Pinpoint the cell where the given text exists, returning its (x, y) midpoint coordinate. 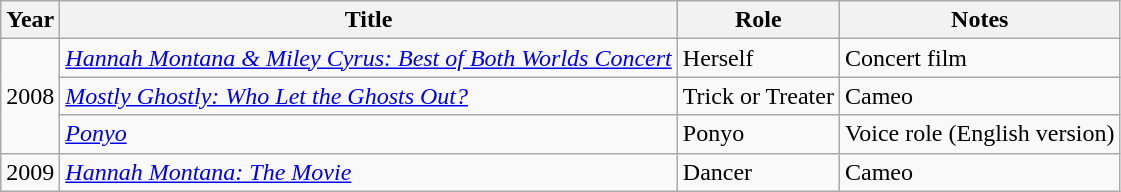
Dancer (758, 172)
Title (368, 20)
Concert film (980, 58)
2009 (30, 172)
Notes (980, 20)
Role (758, 20)
Hannah Montana: The Movie (368, 172)
Voice role (English version) (980, 134)
2008 (30, 96)
Mostly Ghostly: Who Let the Ghosts Out? (368, 96)
Year (30, 20)
Hannah Montana & Miley Cyrus: Best of Both Worlds Concert (368, 58)
Herself (758, 58)
Trick or Treater (758, 96)
